Locate the cell with the specified text and output its (X, Y) center coordinate. 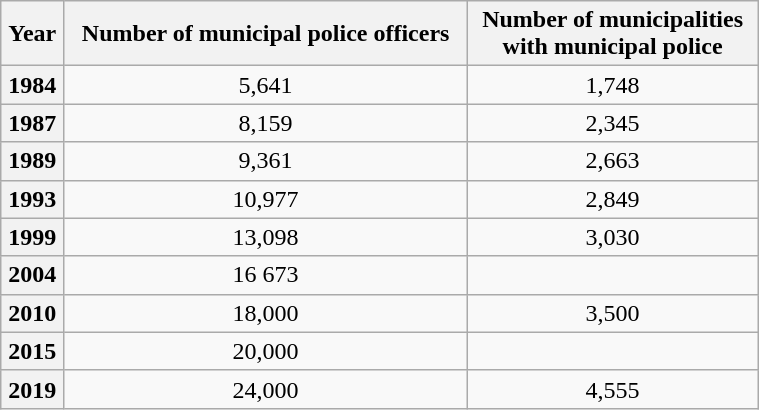
2,345 (613, 123)
2,663 (613, 161)
2015 (32, 351)
Year (32, 34)
8,159 (266, 123)
Number of municipal police officers (266, 34)
20,000 (266, 351)
3,030 (613, 237)
Number of municipalities with municipal police (613, 34)
4,555 (613, 389)
1,748 (613, 85)
24,000 (266, 389)
2,849 (613, 199)
13,098 (266, 237)
10,977 (266, 199)
1999 (32, 237)
1989 (32, 161)
2004 (32, 275)
3,500 (613, 313)
1987 (32, 123)
16 673 (266, 275)
18,000 (266, 313)
1993 (32, 199)
2019 (32, 389)
2010 (32, 313)
5,641 (266, 85)
1984 (32, 85)
9,361 (266, 161)
